Return the (X, Y) coordinate for the center point of the cell that contains the specified text.  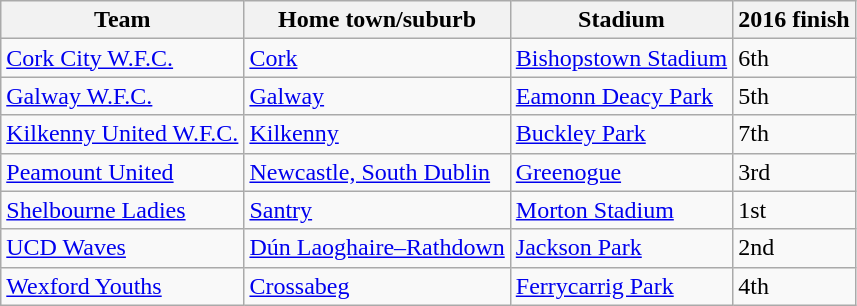
Dún Laoghaire–Rathdown (377, 248)
4th (794, 286)
Wexford Youths (122, 286)
Peamount United (122, 172)
6th (794, 58)
Newcastle, South Dublin (377, 172)
7th (794, 134)
Stadium (621, 20)
2nd (794, 248)
Bishopstown Stadium (621, 58)
Galway (377, 96)
5th (794, 96)
2016 finish (794, 20)
Galway W.F.C. (122, 96)
Morton Stadium (621, 210)
Team (122, 20)
Cork (377, 58)
Buckley Park (621, 134)
Santry (377, 210)
3rd (794, 172)
UCD Waves (122, 248)
Kilkenny (377, 134)
Eamonn Deacy Park (621, 96)
Home town/suburb (377, 20)
Crossabeg (377, 286)
Shelbourne Ladies (122, 210)
Jackson Park (621, 248)
Greenogue (621, 172)
1st (794, 210)
Kilkenny United W.F.C. (122, 134)
Ferrycarrig Park (621, 286)
Cork City W.F.C. (122, 58)
